Output the [X, Y] coordinate of the center of the cell containing the given text.  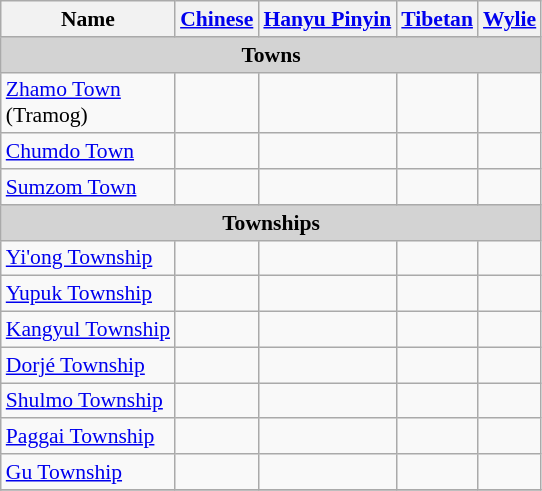
Dorjé Township [88, 365]
Paggai Township [88, 437]
Hanyu Pinyin [327, 19]
Townships [272, 223]
Sumzom Town [88, 187]
Name [88, 19]
Chumdo Town [88, 152]
Gu Township [88, 472]
Wylie [510, 19]
Shulmo Township [88, 401]
Yupuk Township [88, 294]
Chinese [216, 19]
Kangyul Township [88, 330]
Zhamo Town(Tramog) [88, 102]
Tibetan [437, 19]
Towns [272, 55]
Yi'ong Township [88, 258]
